Identify which cell holds the provided text, then report its [x, y] central coordinate. 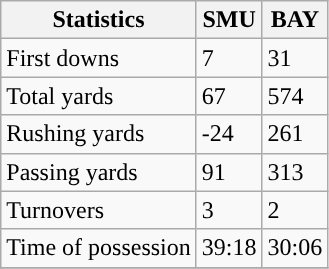
Time of possession [99, 248]
SMU [229, 20]
First downs [99, 58]
261 [295, 134]
2 [295, 210]
Passing yards [99, 172]
BAY [295, 20]
Turnovers [99, 210]
313 [295, 172]
Rushing yards [99, 134]
7 [229, 58]
31 [295, 58]
3 [229, 210]
67 [229, 96]
30:06 [295, 248]
39:18 [229, 248]
-24 [229, 134]
91 [229, 172]
Total yards [99, 96]
574 [295, 96]
Statistics [99, 20]
